Scan for the cell matching the given text and deliver its (x, y) coordinate at center. 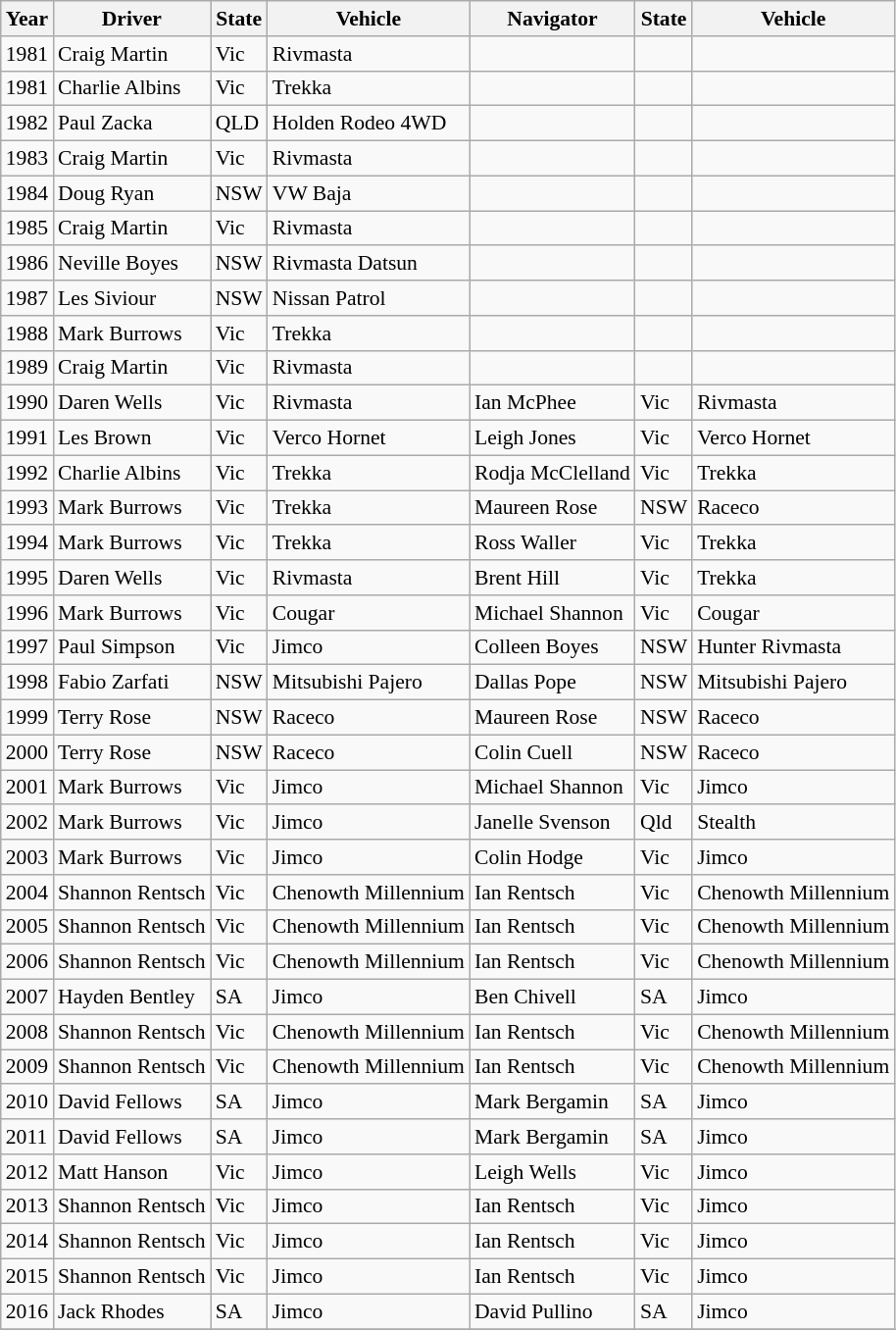
1992 (27, 473)
2006 (27, 962)
1993 (27, 508)
Ben Chivell (553, 997)
Matt Hanson (131, 1172)
1994 (27, 543)
1986 (27, 264)
2011 (27, 1137)
1989 (27, 368)
Nissan Patrol (369, 298)
QLD (239, 124)
1997 (27, 647)
1999 (27, 718)
Colleen Boyes (553, 647)
2012 (27, 1172)
2002 (27, 823)
Rivmasta Datsun (369, 264)
Leigh Wells (553, 1172)
1987 (27, 298)
1991 (27, 438)
1990 (27, 403)
1996 (27, 613)
Leigh Jones (553, 438)
Navigator (553, 19)
1998 (27, 683)
VW Baja (369, 193)
Doug Ryan (131, 193)
2007 (27, 997)
Ross Waller (553, 543)
David Pullino (553, 1311)
Ian McPhee (553, 403)
Les Siviour (131, 298)
2009 (27, 1067)
1995 (27, 578)
2000 (27, 752)
Jack Rhodes (131, 1311)
2010 (27, 1102)
Dallas Pope (553, 683)
Driver (131, 19)
Paul Simpson (131, 647)
1982 (27, 124)
1984 (27, 193)
2008 (27, 1032)
Colin Hodge (553, 857)
2001 (27, 788)
Janelle Svenson (553, 823)
Les Brown (131, 438)
Hayden Bentley (131, 997)
Rodja McClelland (553, 473)
2013 (27, 1206)
1983 (27, 159)
Colin Cuell (553, 752)
Neville Boyes (131, 264)
Stealth (793, 823)
Paul Zacka (131, 124)
2015 (27, 1277)
2003 (27, 857)
1988 (27, 333)
2004 (27, 893)
Brent Hill (553, 578)
Fabio Zarfati (131, 683)
2014 (27, 1242)
Holden Rodeo 4WD (369, 124)
Hunter Rivmasta (793, 647)
2016 (27, 1311)
Qld (664, 823)
1985 (27, 229)
2005 (27, 927)
Year (27, 19)
